Return the (x, y) coordinate for the center point of the cell that contains the specified text.  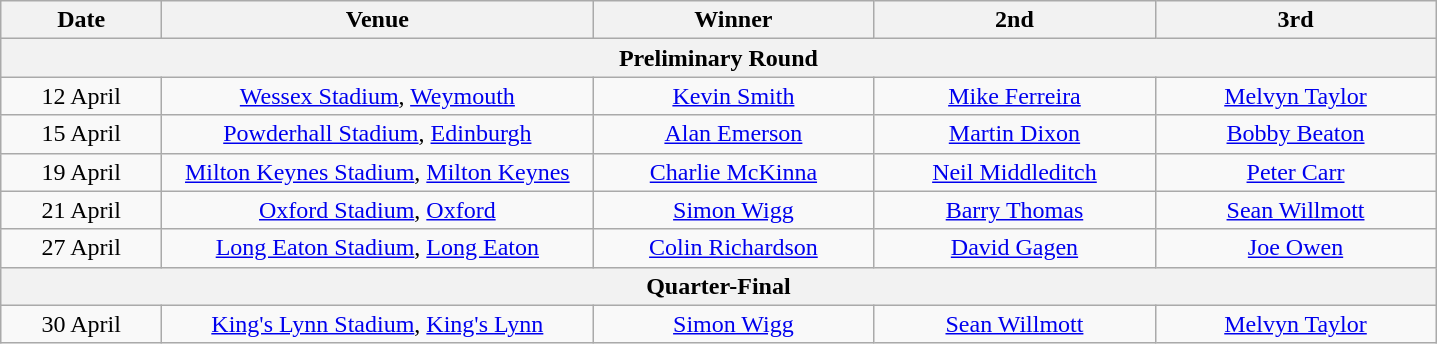
King's Lynn Stadium, King's Lynn (378, 324)
Winner (734, 20)
Long Eaton Stadium, Long Eaton (378, 248)
Peter Carr (1296, 172)
Wessex Stadium, Weymouth (378, 96)
21 April (82, 210)
Charlie McKinna (734, 172)
Alan Emerson (734, 134)
Barry Thomas (1014, 210)
Oxford Stadium, Oxford (378, 210)
2nd (1014, 20)
Preliminary Round (718, 58)
Quarter-Final (718, 286)
27 April (82, 248)
Mike Ferreira (1014, 96)
Neil Middleditch (1014, 172)
Bobby Beaton (1296, 134)
Martin Dixon (1014, 134)
3rd (1296, 20)
Powderhall Stadium, Edinburgh (378, 134)
Kevin Smith (734, 96)
12 April (82, 96)
15 April (82, 134)
Venue (378, 20)
Joe Owen (1296, 248)
Colin Richardson (734, 248)
Milton Keynes Stadium, Milton Keynes (378, 172)
David Gagen (1014, 248)
Date (82, 20)
30 April (82, 324)
19 April (82, 172)
